Determine the [X, Y] coordinate at the center of the cell enclosing the given text.  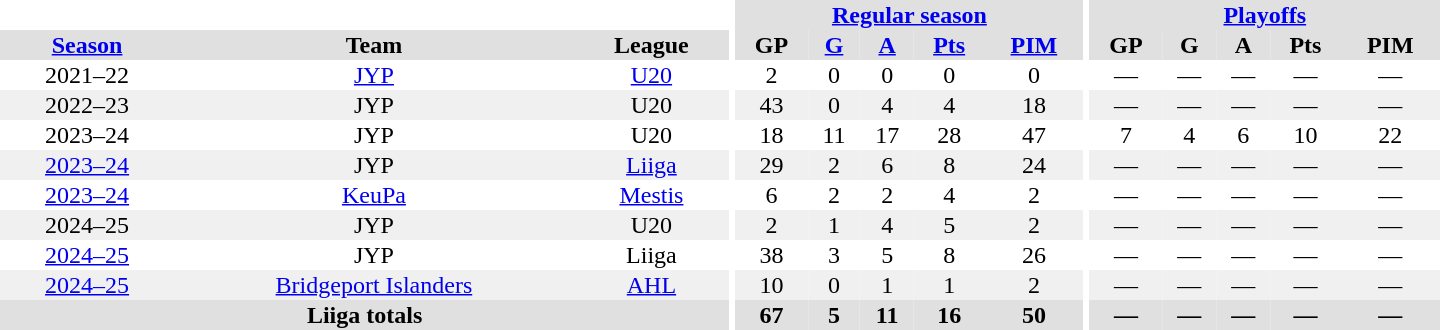
Team [374, 45]
League [652, 45]
43 [772, 105]
7 [1126, 135]
KeuPa [374, 195]
Mestis [652, 195]
67 [772, 315]
26 [1034, 255]
22 [1390, 135]
Season [87, 45]
50 [1034, 315]
Bridgeport Islanders [374, 285]
2021–22 [87, 75]
Regular season [909, 15]
AHL [652, 285]
47 [1034, 135]
Playoffs [1265, 15]
28 [949, 135]
3 [834, 255]
38 [772, 255]
17 [887, 135]
2022–23 [87, 105]
24 [1034, 165]
Liiga totals [364, 315]
16 [949, 315]
29 [772, 165]
